From the cell containing the given text, extract its center point as (X, Y) coordinate. 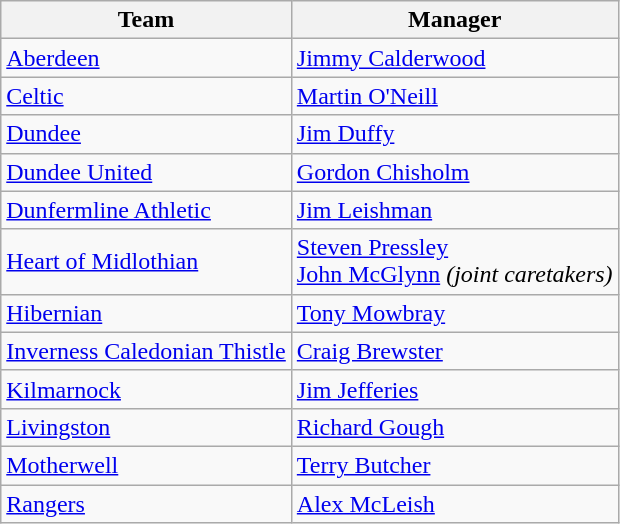
Craig Brewster (454, 351)
Celtic (146, 96)
Manager (454, 20)
Livingston (146, 427)
Alex McLeish (454, 503)
Martin O'Neill (454, 96)
Gordon Chisholm (454, 172)
Hibernian (146, 313)
Aberdeen (146, 58)
Jim Leishman (454, 210)
Inverness Caledonian Thistle (146, 351)
Dundee (146, 134)
Dunfermline Athletic (146, 210)
Rangers (146, 503)
Jim Duffy (454, 134)
Tony Mowbray (454, 313)
Terry Butcher (454, 465)
Team (146, 20)
Dundee United (146, 172)
Richard Gough (454, 427)
Kilmarnock (146, 389)
Heart of Midlothian (146, 262)
Steven Pressley John McGlynn (joint caretakers) (454, 262)
Motherwell (146, 465)
Jimmy Calderwood (454, 58)
Jim Jefferies (454, 389)
